Return the (x, y) coordinate for the center point of the cell that contains the specified text.  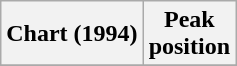
Chart (1994) (72, 34)
Peakposition (189, 34)
